Return the [x, y] coordinate for the center point of the cell that contains the specified text.  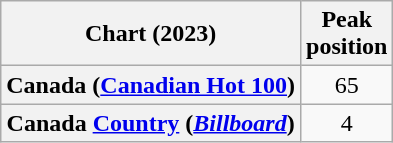
Chart (2023) [151, 34]
65 [347, 85]
Peakposition [347, 34]
4 [347, 123]
Canada (Canadian Hot 100) [151, 85]
Canada Country (Billboard) [151, 123]
